From the cell containing the given text, extract its center point as (X, Y) coordinate. 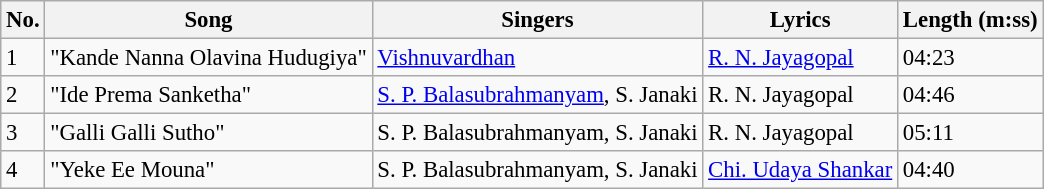
Length (m:ss) (970, 20)
1 (23, 58)
04:46 (970, 95)
"Galli Galli Sutho" (208, 133)
"Yeke Ee Mouna" (208, 170)
05:11 (970, 133)
4 (23, 170)
04:40 (970, 170)
2 (23, 95)
"Ide Prema Sanketha" (208, 95)
Chi. Udaya Shankar (800, 170)
Song (208, 20)
Lyrics (800, 20)
"Kande Nanna Olavina Hudugiya" (208, 58)
No. (23, 20)
04:23 (970, 58)
Singers (538, 20)
Vishnuvardhan (538, 58)
3 (23, 133)
